Locate the cell with the specified text and output its [X, Y] center coordinate. 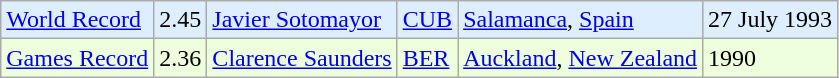
BER [427, 58]
Games Record [78, 58]
1990 [770, 58]
Clarence Saunders [302, 58]
Javier Sotomayor [302, 20]
World Record [78, 20]
Salamanca, Spain [580, 20]
27 July 1993 [770, 20]
2.36 [180, 58]
Auckland, New Zealand [580, 58]
CUB [427, 20]
2.45 [180, 20]
